Find where the given text appears and provide that cell's center as [X, Y] coordinate. 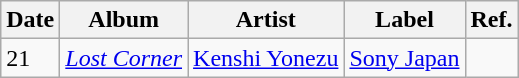
Lost Corner [124, 58]
Date [30, 20]
Sony Japan [404, 58]
Album [124, 20]
21 [30, 58]
Ref. [492, 20]
Artist [266, 20]
Kenshi Yonezu [266, 58]
Label [404, 20]
